Return the (X, Y) coordinate for the center point of the cell that contains the specified text.  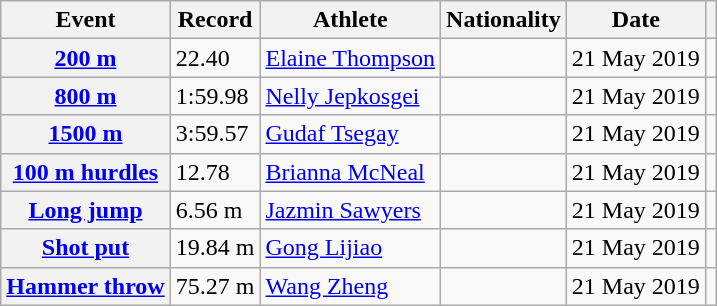
Nelly Jepkosgei (350, 96)
22.40 (215, 58)
Gudaf Tsegay (350, 134)
Brianna McNeal (350, 172)
Elaine Thompson (350, 58)
Wang Zheng (350, 286)
100 m hurdles (86, 172)
1:59.98 (215, 96)
Gong Lijiao (350, 248)
Athlete (350, 20)
Long jump (86, 210)
Shot put (86, 248)
Hammer throw (86, 286)
19.84 m (215, 248)
200 m (86, 58)
Nationality (504, 20)
Record (215, 20)
Date (636, 20)
12.78 (215, 172)
1500 m (86, 134)
3:59.57 (215, 134)
75.27 m (215, 286)
6.56 m (215, 210)
Event (86, 20)
800 m (86, 96)
Jazmin Sawyers (350, 210)
